Provide the (x, y) coordinate of the cell's center where the given text is located.  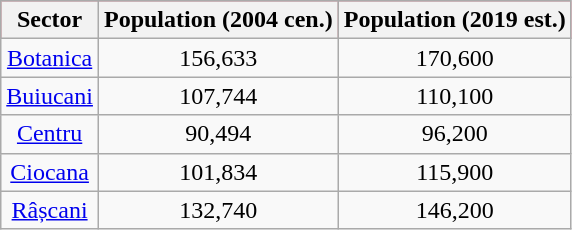
115,900 (454, 172)
146,200 (454, 210)
Râșcani (50, 210)
132,740 (218, 210)
107,744 (218, 96)
Ciocana (50, 172)
Botanica (50, 58)
Centru (50, 134)
Population (2019 est.) (454, 20)
170,600 (454, 58)
156,633 (218, 58)
110,100 (454, 96)
Population (2004 cen.) (218, 20)
96,200 (454, 134)
Sector (50, 20)
Buiucani (50, 96)
101,834 (218, 172)
90,494 (218, 134)
